Scan for the cell matching the given text and deliver its [x, y] coordinate at center. 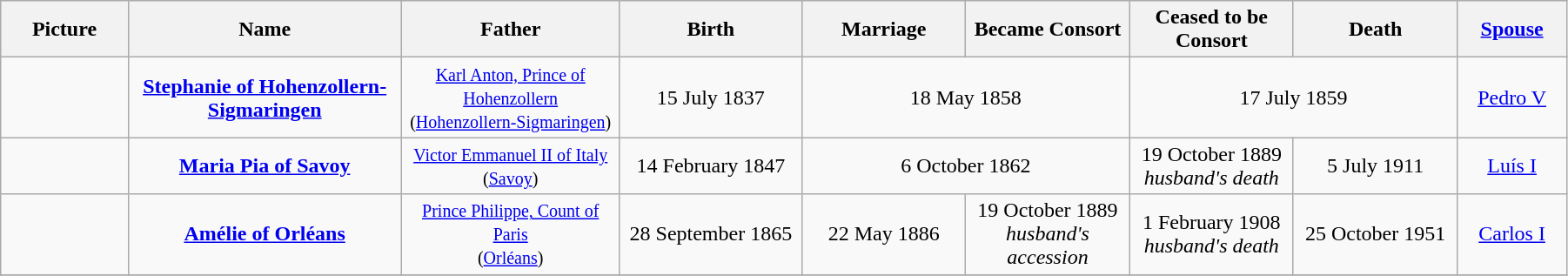
Spouse [1512, 30]
Name [265, 30]
Picture [64, 30]
Amélie of Orléans [265, 234]
Karl Anton, Prince of Hohenzollern(Hohenzollern-Sigmaringen) [510, 98]
6 October 1862 [966, 165]
Luís I [1512, 165]
Stephanie of Hohenzollern-Sigmaringen [265, 98]
Prince Philippe, Count of Paris(Orléans) [510, 234]
Father [510, 30]
Pedro V [1512, 98]
Death [1375, 30]
1 February 1908husband's death [1211, 234]
17 July 1859 [1293, 98]
22 May 1886 [883, 234]
5 July 1911 [1375, 165]
Became Consort [1048, 30]
19 October 1889husband's death [1211, 165]
28 September 1865 [710, 234]
Victor Emmanuel II of Italy(Savoy) [510, 165]
14 February 1847 [710, 165]
19 October 1889husband's accession [1048, 234]
15 July 1837 [710, 98]
Carlos I [1512, 234]
25 October 1951 [1375, 234]
Birth [710, 30]
Marriage [883, 30]
Ceased to be Consort [1211, 30]
18 May 1858 [966, 98]
Maria Pia of Savoy [265, 165]
